Find where the given text appears and provide that cell's center as (X, Y) coordinate. 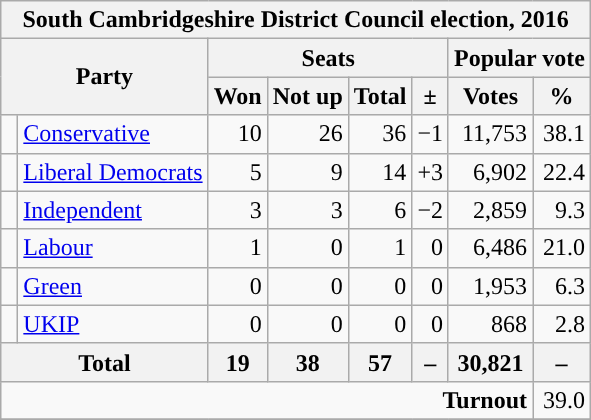
Seats (328, 58)
South Cambridgeshire District Council election, 2016 (296, 20)
868 (490, 324)
Won (238, 96)
Green (113, 286)
−1 (430, 134)
36 (380, 134)
6.3 (562, 286)
10 (238, 134)
21.0 (562, 248)
9 (308, 172)
38 (308, 362)
+3 (430, 172)
−2 (430, 210)
57 (380, 362)
22.4 (562, 172)
Labour (113, 248)
% (562, 96)
Not up (308, 96)
Popular vote (519, 58)
Party (104, 77)
6 (380, 210)
38.1 (562, 134)
UKIP (113, 324)
6,902 (490, 172)
39.0 (562, 400)
9.3 (562, 210)
26 (308, 134)
1,953 (490, 286)
30,821 (490, 362)
± (430, 96)
Independent (113, 210)
Conservative (113, 134)
5 (238, 172)
Liberal Democrats (113, 172)
11,753 (490, 134)
Votes (490, 96)
19 (238, 362)
14 (380, 172)
Turnout (267, 400)
2,859 (490, 210)
6,486 (490, 248)
2.8 (562, 324)
